Determine the [X, Y] coordinate at the center of the cell enclosing the given text.  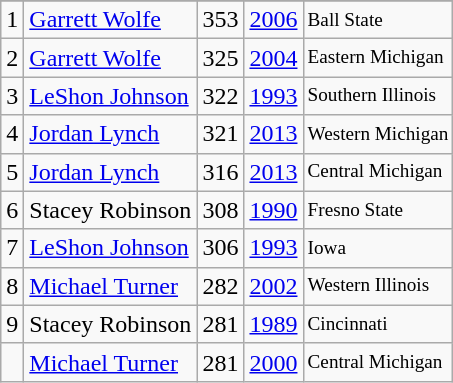
2 [12, 58]
353 [220, 20]
2006 [274, 20]
Iowa [378, 248]
282 [220, 286]
325 [220, 58]
Cincinnati [378, 324]
Fresno State [378, 210]
308 [220, 210]
316 [220, 172]
5 [12, 172]
8 [12, 286]
2002 [274, 286]
1989 [274, 324]
322 [220, 96]
1 [12, 20]
4 [12, 134]
2000 [274, 362]
2004 [274, 58]
3 [12, 96]
306 [220, 248]
6 [12, 210]
7 [12, 248]
Western Illinois [378, 286]
321 [220, 134]
Ball State [378, 20]
Western Michigan [378, 134]
Southern Illinois [378, 96]
1990 [274, 210]
Eastern Michigan [378, 58]
9 [12, 324]
